Capture the cell that displays the provided text and extract its (X, Y) central coordinate. 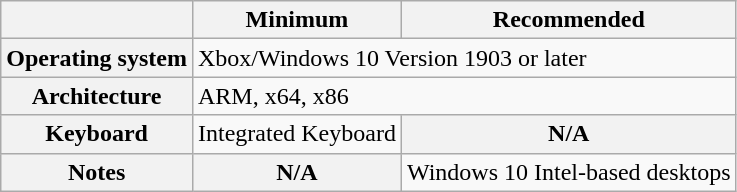
Xbox/Windows 10 Version 1903 or later (464, 58)
Integrated Keyboard (296, 134)
Architecture (97, 96)
ARM, x64, x86 (464, 96)
Notes (97, 172)
Keyboard (97, 134)
Windows 10 Intel-based desktops (568, 172)
Minimum (296, 20)
Operating system (97, 58)
Recommended (568, 20)
